Find where the given text appears and provide that cell's center as [x, y] coordinate. 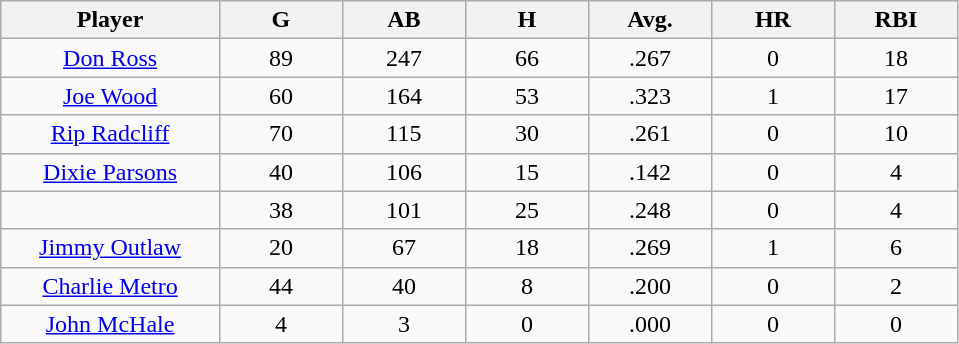
.000 [650, 324]
John McHale [110, 324]
106 [404, 172]
67 [404, 248]
10 [896, 134]
.269 [650, 248]
Charlie Metro [110, 286]
3 [404, 324]
70 [280, 134]
66 [526, 58]
38 [280, 210]
17 [896, 96]
G [280, 20]
.142 [650, 172]
Dixie Parsons [110, 172]
.248 [650, 210]
Joe Wood [110, 96]
53 [526, 96]
.323 [650, 96]
.267 [650, 58]
60 [280, 96]
2 [896, 286]
Rip Radcliff [110, 134]
Player [110, 20]
RBI [896, 20]
.261 [650, 134]
Don Ross [110, 58]
15 [526, 172]
HR [772, 20]
20 [280, 248]
H [526, 20]
44 [280, 286]
6 [896, 248]
164 [404, 96]
247 [404, 58]
8 [526, 286]
115 [404, 134]
Jimmy Outlaw [110, 248]
25 [526, 210]
101 [404, 210]
Avg. [650, 20]
30 [526, 134]
.200 [650, 286]
89 [280, 58]
AB [404, 20]
